Pinpoint the cell where the given text exists, returning its (X, Y) midpoint coordinate. 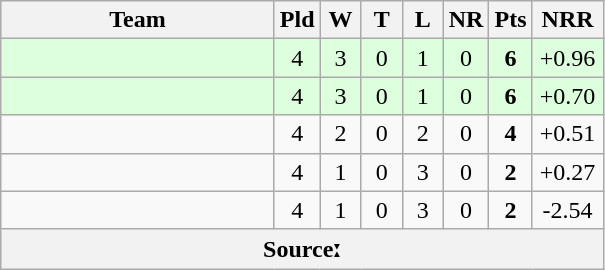
Pld (297, 20)
Sourceː (302, 249)
Team (138, 20)
+0.51 (568, 134)
NRR (568, 20)
+0.96 (568, 58)
Pts (510, 20)
L (422, 20)
T (382, 20)
W (340, 20)
NR (466, 20)
+0.70 (568, 96)
+0.27 (568, 172)
-2.54 (568, 210)
